Output the [x, y] coordinate of the center of the cell containing the given text.  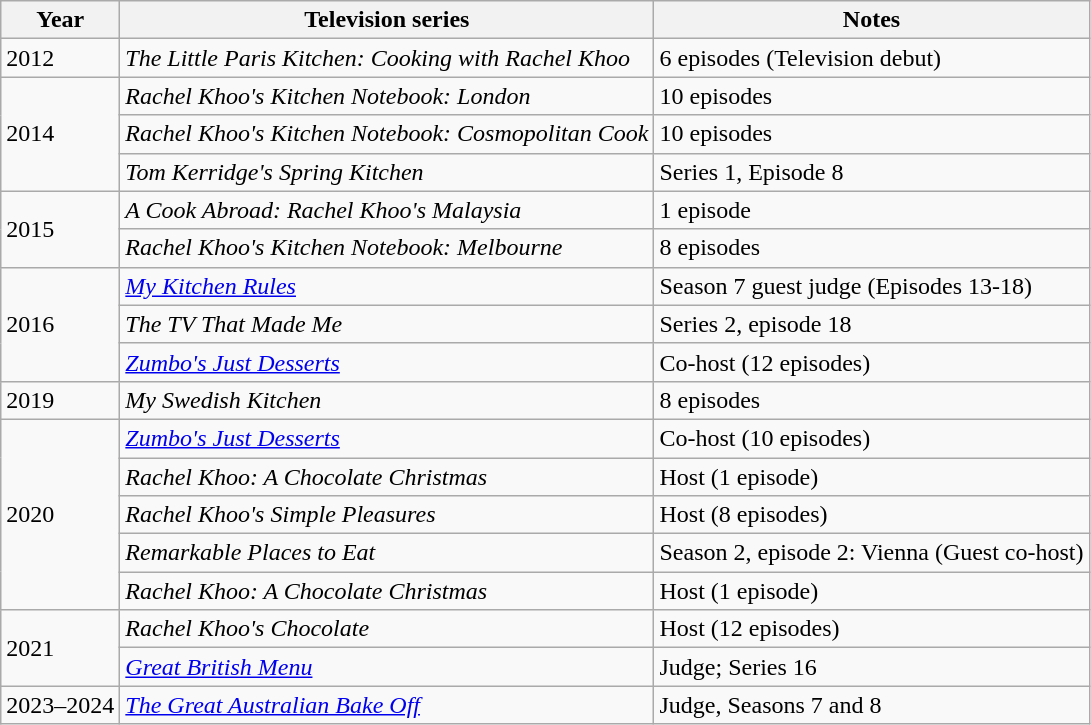
2019 [60, 400]
Co-host (12 episodes) [872, 362]
The Little Paris Kitchen: Cooking with Rachel Khoo [387, 58]
The Great Australian Bake Off [387, 705]
Year [60, 20]
2014 [60, 134]
1 episode [872, 210]
The TV That Made Me [387, 324]
Season 7 guest judge (Episodes 13-18) [872, 286]
2016 [60, 324]
Rachel Khoo's Kitchen Notebook: Melbourne [387, 248]
2021 [60, 648]
Host (12 episodes) [872, 629]
A Cook Abroad: Rachel Khoo's Malaysia [387, 210]
Host (8 episodes) [872, 515]
Tom Kerridge's Spring Kitchen [387, 172]
Great British Menu [387, 667]
6 episodes (Television debut) [872, 58]
Judge; Series 16 [872, 667]
2015 [60, 229]
Judge, Seasons 7 and 8 [872, 705]
Rachel Khoo's Simple Pleasures [387, 515]
Notes [872, 20]
2020 [60, 514]
Rachel Khoo's Kitchen Notebook: London [387, 96]
Remarkable Places to Eat [387, 553]
2012 [60, 58]
Television series [387, 20]
Rachel Khoo's Chocolate [387, 629]
Season 2, episode 2: Vienna (Guest co-host) [872, 553]
Rachel Khoo's Kitchen Notebook: Cosmopolitan Cook [387, 134]
Co-host (10 episodes) [872, 438]
Series 1, Episode 8 [872, 172]
My Swedish Kitchen [387, 400]
2023–2024 [60, 705]
Series 2, episode 18 [872, 324]
My Kitchen Rules [387, 286]
